Determine the (x, y) coordinate at the center of the cell enclosing the given text.  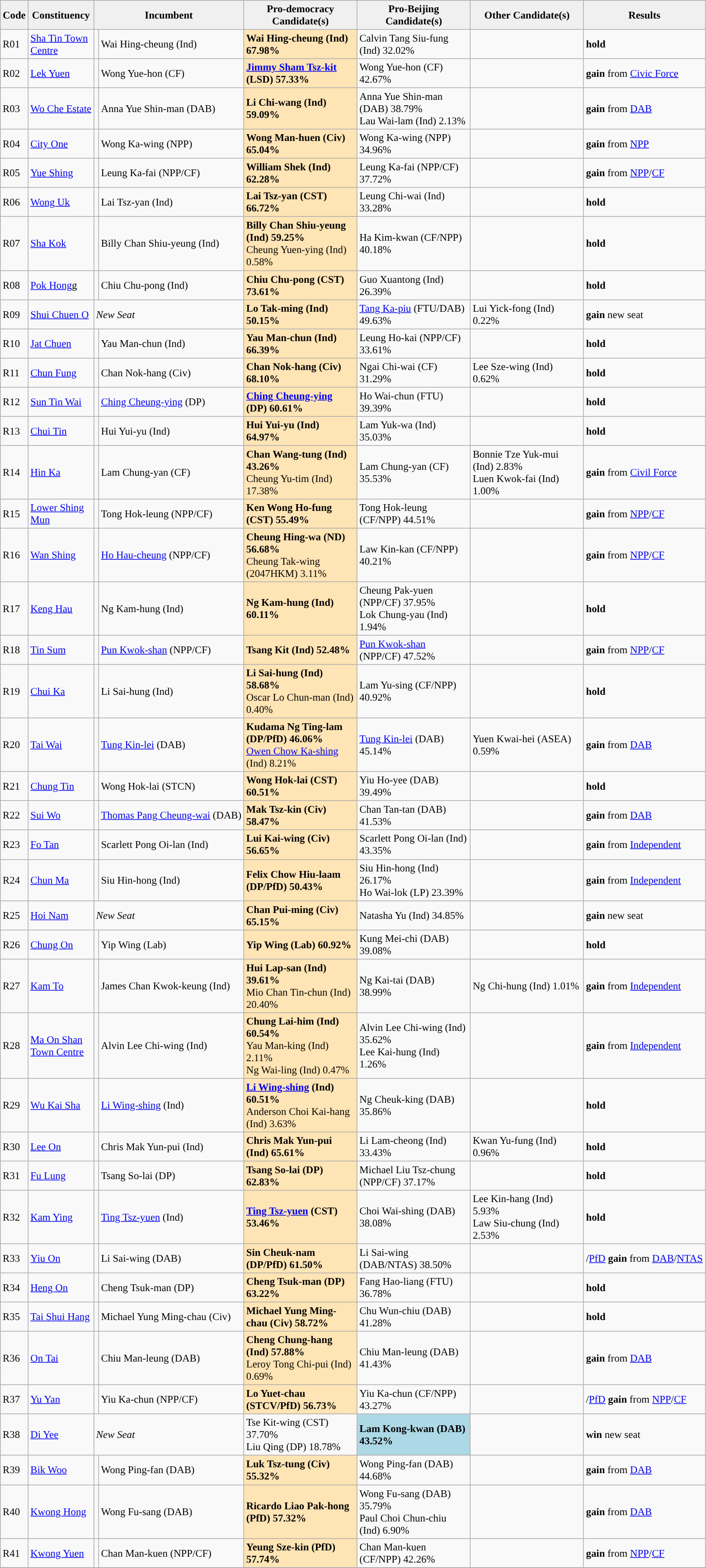
R15 (14, 514)
Leung Ka-fai (NPP/CF) (171, 173)
Chan Tan-tan (DAB) 41.53% (414, 816)
Li Sai-hung (Ind) 58.68%Oscar Lo Chun-man (Ind) 0.40% (300, 691)
Wai Hing-cheung (Ind) (171, 44)
Thomas Pang Cheung-wai (DAB) (171, 816)
Yiu Ka-chun (NPP/CF) (171, 1399)
R03 (14, 109)
Chun Fung (61, 372)
Lower Shing Mun (61, 514)
Michael Yung Ming-chau (Civ) 58.72% (300, 1317)
Anna Yue Shin-man (DAB) 38.79%Lau Wai-lam (Ind) 2.13% (414, 109)
Michael Yung Ming-chau (Civ) (171, 1317)
Ng Cheuk-king (DAB) 35.86% (414, 1105)
R04 (14, 144)
Sui Wo (61, 816)
Wong Uk (61, 202)
Pro-Beijing Candidate(s) (414, 15)
On Tai (61, 1358)
R34 (14, 1287)
Yue Shing (61, 173)
Siu Hin-hong (Ind) (171, 880)
Tong Hok-leung (NPP/CF) (171, 514)
Alvin Lee Chi-wing (Ind) (171, 1046)
Tin Sum (61, 651)
Kam To (61, 986)
Chiu Man-leung (DAB) 41.43% (414, 1358)
City One (61, 144)
Ng Kam-hung (Ind) (171, 609)
Hui Yui-yu (Ind) 64.97% (300, 431)
Ng Chi-hung (Ind) 1.01% (527, 986)
Ting Tsz-yuen (CST) 53.46% (300, 1217)
Lee Sze-wing (Ind) 0.62% (527, 372)
Tang Ka-piu (FTU/DAB) 49.63% (414, 314)
Lo Tak-ming (Ind) 50.15% (300, 314)
Chan Nok-hang (Civ) (171, 372)
R02 (14, 73)
Chan Man-kuen (CF/NPP) 42.26% (414, 1553)
Wong Hok-lai (STCN) (171, 786)
Pun Kwok-shan (NPP/CF) 47.52% (414, 651)
James Chan Kwok-keung (Ind) (171, 986)
R27 (14, 986)
Wong Man-huen (Civ) 65.04% (300, 144)
Tai Wai (61, 745)
Ricardo Liao Pak-hong (PfD) 57.32% (300, 1512)
Cheng Tsuk-man (DP) 63.22% (300, 1287)
Ng Kai-tai (DAB) 38.99% (414, 986)
Ngai Chi-wai (CF) 31.29% (414, 372)
R01 (14, 44)
Incumbent (169, 15)
Kung Mei-chi (DAB) 39.08% (414, 944)
Pok Hongg (61, 286)
Yau Man-chun (Ind) (171, 343)
R31 (14, 1175)
Yip Wing (Lab) 60.92% (300, 944)
Hin Ka (61, 473)
Chan Wang-tung (Ind) 43.26%Cheung Yu-tim (Ind) 17.38% (300, 473)
Law Kin-kan (CF/NPP) 40.21% (414, 555)
R19 (14, 691)
Ho Hau-cheung (NPP/CF) (171, 555)
Chung Tin (61, 786)
R24 (14, 880)
R22 (14, 816)
Yeung Sze-kin (PfD) 57.74% (300, 1553)
Tsang So-lai (DP) (171, 1175)
Mak Tsz-kin (Civ) 58.47% (300, 816)
Lui Kai-wing (Civ) 56.65% (300, 845)
R40 (14, 1512)
Chiu Man-leung (DAB) (171, 1358)
Di Yee (61, 1435)
Results (645, 15)
R23 (14, 845)
Wong Hok-lai (CST) 60.51% (300, 786)
R17 (14, 609)
Pun Kwok-shan (NPP/CF) (171, 651)
Li Sai-wing (DAB/NTAS) 38.50% (414, 1259)
Cheng Tsuk-man (DP) (171, 1287)
Tsang So-lai (DP) 62.83% (300, 1175)
R18 (14, 651)
Chris Mak Yun-pui (Ind) 65.61% (300, 1147)
Kudama Ng Ting-lam (DP/PfD) 46.06%Owen Chow Ka-shing (Ind) 8.21% (300, 745)
Chung On (61, 944)
Li Sai-wing (DAB) (171, 1259)
Cheng Chung-hang (Ind) 57.88%Leroy Tong Chi-pui (Ind) 0.69% (300, 1358)
Hoi Nam (61, 915)
Li Lam-cheong (Ind) 33.43% (414, 1147)
R05 (14, 173)
Ma On Shan Town Centre (61, 1046)
Tsang Kit (Ind) 52.48% (300, 651)
Lam Kong-kwan (DAB) 43.52% (414, 1435)
Yau Man-chun (Ind) 66.39% (300, 343)
gain from Civic Force (645, 73)
R06 (14, 202)
Yu Yan (61, 1399)
Wong Ping-fan (DAB) (171, 1470)
Lek Yuen (61, 73)
Cheung Hing-wa (ND) 56.68%Cheung Tak-wing (2047HKM) 3.11% (300, 555)
Sin Cheuk-nam (DP/PfD) 61.50% (300, 1259)
Leung Ka-fai (NPP/CF) 37.72% (414, 173)
Li Wing-shing (Ind) (171, 1105)
Keng Hau (61, 609)
Pro-democracy Candidate(s) (300, 15)
Wong Ka-wing (NPP) (171, 144)
Sun Tin Wai (61, 402)
Tong Hok-leung (CF/NPP) 44.51% (414, 514)
Luk Tsz-tung (Civ) 55.32% (300, 1470)
Chung Lai-him (Ind) 60.54%Yau Man-king (Ind) 2.11%Ng Wai-ling (Ind) 0.47% (300, 1046)
Lam Yuk-wa (Ind) 35.03% (414, 431)
Ha Kim-kwan (CF/NPP) 40.18% (414, 244)
R08 (14, 286)
Lam Chung-yan (CF) 35.53% (414, 473)
William Shek (Ind) 62.28% (300, 173)
Code (14, 15)
R13 (14, 431)
Wan Shing (61, 555)
Wu Kai Sha (61, 1105)
R39 (14, 1470)
Wong Yue-hon (CF) (171, 73)
Leung Chi-wai (Ind) 33.28% (414, 202)
R38 (14, 1435)
Cheung Pak-yuen (NPP/CF) 37.95%Lok Chung-yau (Ind) 1.94% (414, 609)
Lee Kin-hang (Ind) 5.93%Law Siu-chung (Ind) 2.53% (527, 1217)
Shui Chuen O (61, 314)
gain from Civil Force (645, 473)
Hui Yui-yu (Ind) (171, 431)
Wai Hing-cheung (Ind) 67.98% (300, 44)
Lai Tsz-yan (CST) 66.72% (300, 202)
Alvin Lee Chi-wing (Ind) 35.62%Lee Kai-hung (Ind) 1.26% (414, 1046)
Choi Wai-shing (DAB) 38.08% (414, 1217)
Billy Chan Shiu-yeung (Ind) (171, 244)
/PfD gain from DAB/NTAS (645, 1259)
Ching Cheung-ying (DP) (171, 402)
R28 (14, 1046)
Scarlett Pong Oi-lan (Ind) 43.35% (414, 845)
R30 (14, 1147)
Bik Woo (61, 1470)
Yiu Ho-yee (DAB) 39.49% (414, 786)
Wong Fu-sang (DAB) 35.79%Paul Choi Chun-chiu (Ind) 6.90% (414, 1512)
Tung Kin-lei (DAB) 45.14% (414, 745)
Chiu Chu-pong (CST) 73.61% (300, 286)
R11 (14, 372)
Hui Lap-san (Ind) 39.61%Mio Chan Tin-chun (Ind) 20.40% (300, 986)
gain from NPP (645, 144)
Guo Xuantong (Ind) 26.39% (414, 286)
Felix Chow Hiu-laam (DP/PfD) 50.43% (300, 880)
Wong Fu-sang (DAB) (171, 1512)
Yuen Kwai-hei (ASEA) 0.59% (527, 745)
Fang Hao-liang (FTU) 36.78% (414, 1287)
win new seat (645, 1435)
Natasha Yu (Ind) 34.85% (414, 915)
Tse Kit-wing (CST) 37.70%Liu Qing (DP) 18.78% (300, 1435)
Li Sai-hung (Ind) (171, 691)
R16 (14, 555)
Lee On (61, 1147)
Kwong Yuen (61, 1553)
/PfD gain from NPP/CF (645, 1399)
Lui Yick-fong (Ind) 0.22% (527, 314)
Chan Man-kuen (NPP/CF) (171, 1553)
Tai Shui Hang (61, 1317)
R25 (14, 915)
Chui Tin (61, 431)
Other Candidate(s) (527, 15)
Leung Ho-kai (NPP/CF) 33.61% (414, 343)
R10 (14, 343)
R32 (14, 1217)
Lam Yu-sing (CF/NPP) 40.92% (414, 691)
R37 (14, 1399)
Sha Tin Town Centre (61, 44)
R21 (14, 786)
Chu Wun-chiu (DAB) 41.28% (414, 1317)
R35 (14, 1317)
Wo Che Estate (61, 109)
Chan Nok-hang (Civ) 68.10% (300, 372)
Calvin Tang Siu-fung (Ind) 32.02% (414, 44)
Wong Ka-wing (NPP) 34.96% (414, 144)
Scarlett Pong Oi-lan (Ind) (171, 845)
R09 (14, 314)
Heng On (61, 1287)
Billy Chan Shiu-yeung (Ind) 59.25%Cheung Yuen-ying (Ind) 0.58% (300, 244)
Ng Kam-hung (Ind) 60.11% (300, 609)
Lam Chung-yan (CF) (171, 473)
R14 (14, 473)
Li Chi-wang (Ind) 59.09% (300, 109)
Sha Kok (61, 244)
Chiu Chu-pong (Ind) (171, 286)
Kwan Yu-fung (Ind) 0.96% (527, 1147)
Siu Hin-hong (Ind) 26.17%Ho Wai-lok (LP) 23.39% (414, 880)
Ching Cheung-ying (DP) 60.61% (300, 402)
Michael Liu Tsz-chung (NPP/CF) 37.17% (414, 1175)
Chris Mak Yun-pui (Ind) (171, 1147)
R33 (14, 1259)
R20 (14, 745)
Yiu On (61, 1259)
Fu Lung (61, 1175)
Chan Pui-ming (Civ) 65.15% (300, 915)
Ken Wong Ho-fung (CST) 55.49% (300, 514)
Jat Chuen (61, 343)
Ho Wai-chun (FTU) 39.39% (414, 402)
Kwong Hong (61, 1512)
Chui Ka (61, 691)
Li Wing-shing (Ind) 60.51%Anderson Choi Kai-hang (Ind) 3.63% (300, 1105)
Kam Ying (61, 1217)
Bonnie Tze Yuk-mui (Ind) 2.83%Luen Kwok-fai (Ind) 1.00% (527, 473)
Lai Tsz-yan (Ind) (171, 202)
Anna Yue Shin-man (DAB) (171, 109)
Chun Ma (61, 880)
Jimmy Sham Tsz-kit (LSD) 57.33% (300, 73)
R41 (14, 1553)
Yiu Ka-chun (CF/NPP) 43.27% (414, 1399)
Constituency (61, 15)
Ting Tsz-yuen (Ind) (171, 1217)
R29 (14, 1105)
Wong Yue-hon (CF) 42.67% (414, 73)
R26 (14, 944)
Wong Ping-fan (DAB) 44.68% (414, 1470)
Tung Kin-lei (DAB) (171, 745)
R12 (14, 402)
Lo Yuet-chau (STCV/PfD) 56.73% (300, 1399)
R36 (14, 1358)
Yip Wing (Lab) (171, 944)
Fo Tan (61, 845)
R07 (14, 244)
